Search for the cell housing the specified text and yield its [x, y] center coordinate. 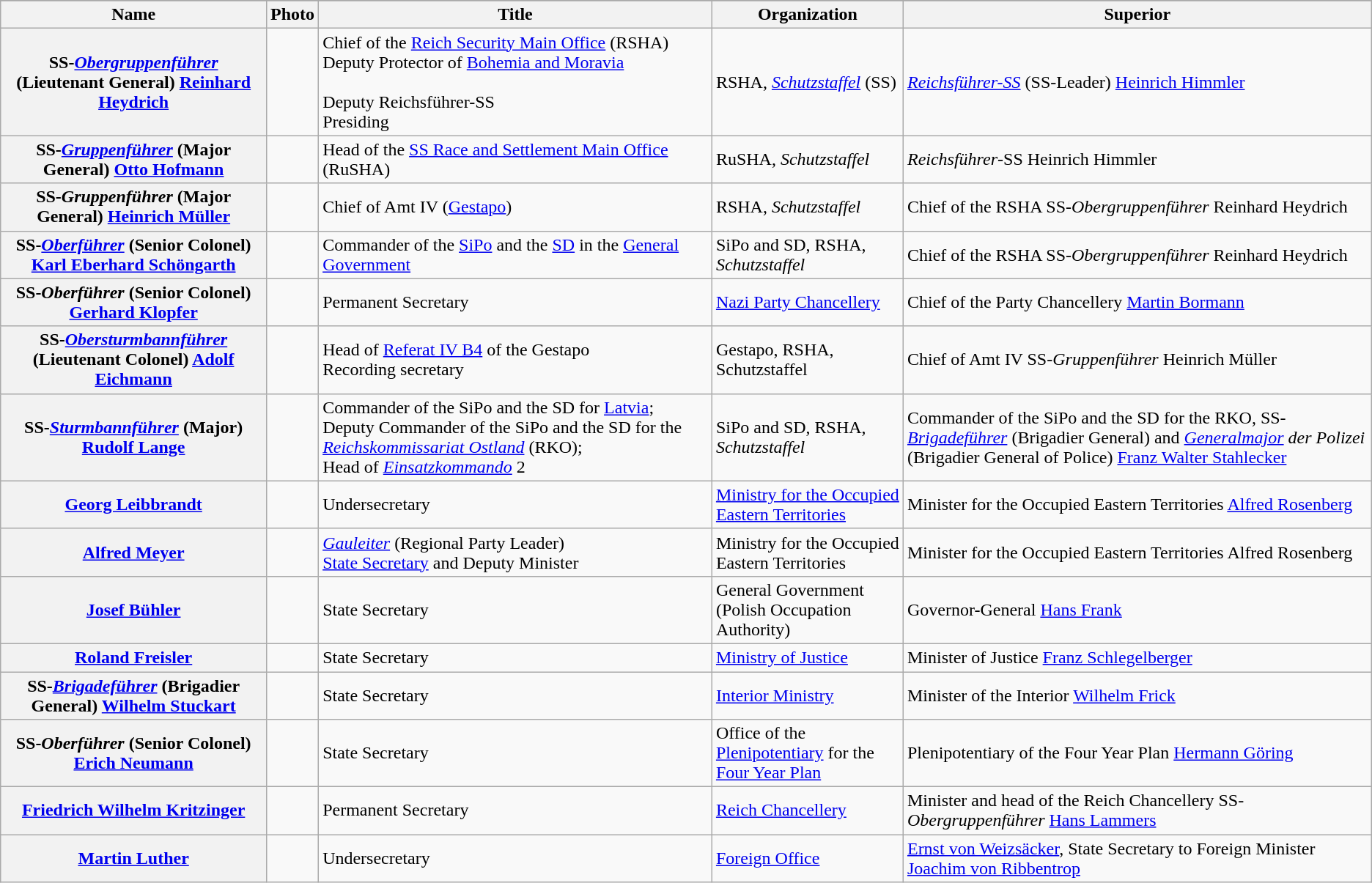
Alfred Meyer [133, 553]
Chief of Amt IV (Gestapo) [516, 207]
SS-Gruppenführer (Major General) Otto Hofmann [133, 160]
General Government(Polish Occupation Authority) [808, 610]
Title [516, 15]
Reichsführer-SS Heinrich Himmler [1137, 160]
SS-Oberführer (Senior Colonel) Karl Eberhard Schöngarth [133, 255]
Chief of the Reich Security Main Office (RSHA)Deputy Protector of Bohemia and MoraviaDeputy Reichsführer-SSPresiding [516, 82]
SS-Obersturmbannführer (Lieutenant Colonel) Adolf Eichmann [133, 360]
RSHA, Schutzstaffel [808, 207]
SS-Brigadeführer (Brigadier General) Wilhelm Stuckart [133, 695]
Josef Bühler [133, 610]
Office of the Plenipotentiary for the Four Year Plan [808, 753]
Minister and head of the Reich Chancellery SS-Obergruppenführer Hans Lammers [1137, 810]
Superior [1137, 15]
Interior Ministry [808, 695]
Head of the SS Race and Settlement Main Office (RuSHA) [516, 160]
Nazi Party Chancellery [808, 302]
SS-Sturmbannführer (Major) Rudolf Lange [133, 437]
Name [133, 15]
RSHA, Schutzstaffel (SS) [808, 82]
SS-Obergruppenführer (Lieutenant General) Reinhard Heydrich [133, 82]
Reichsführer-SS (SS-Leader) Heinrich Himmler [1137, 82]
Ministry of Justice [808, 657]
Georg Leibbrandt [133, 504]
SS-Oberführer (Senior Colonel) Gerhard Klopfer [133, 302]
Reich Chancellery [808, 810]
Minister of the Interior Wilhelm Frick [1137, 695]
Gestapo, RSHA, Schutzstaffel [808, 360]
Chief of Amt IV SS-Gruppenführer Heinrich Müller [1137, 360]
SS-Oberführer (Senior Colonel) Erich Neumann [133, 753]
Commander of the SiPo and the SD in the General Government [516, 255]
Martin Luther [133, 859]
Head of Referat IV B4 of the GestapoRecording secretary [516, 360]
Plenipotentiary of the Four Year Plan Hermann Göring [1137, 753]
Organization [808, 15]
Roland Freisler [133, 657]
Ernst von Weizsäcker, State Secretary to Foreign Minister Joachim von Ribbentrop [1137, 859]
Friedrich Wilhelm Kritzinger [133, 810]
Photo [293, 15]
Chief of the Party Chancellery Martin Bormann [1137, 302]
Foreign Office [808, 859]
Governor-General Hans Frank [1137, 610]
Gauleiter (Regional Party Leader)State Secretary and Deputy Minister [516, 553]
Minister of Justice Franz Schlegelberger [1137, 657]
SS-Gruppenführer (Major General) Heinrich Müller [133, 207]
RuSHA, Schutzstaffel [808, 160]
